Detect which cell encompasses the target text, then output its [X, Y] center coordinate. 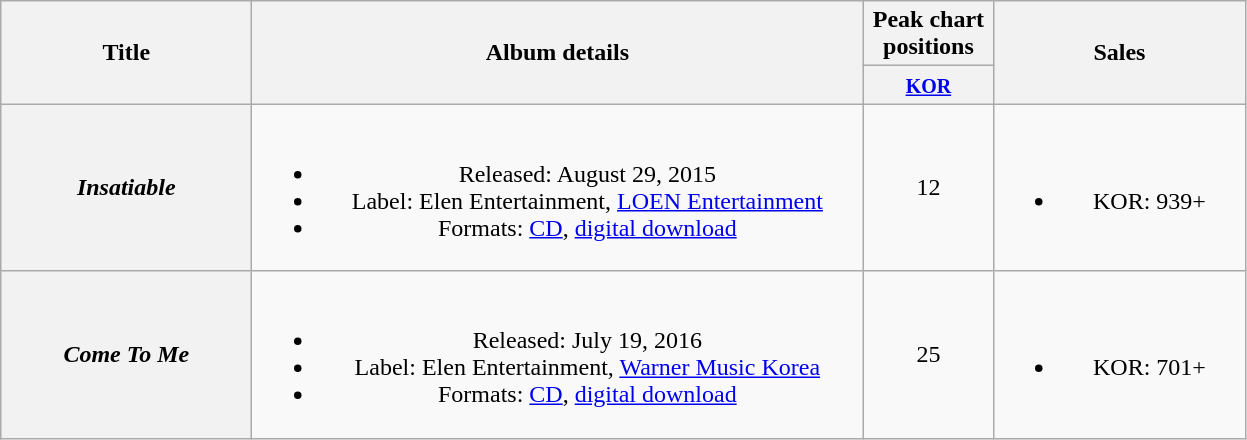
Sales [1120, 52]
25 [928, 354]
Come To Me [126, 354]
Album details [558, 52]
Released: July 19, 2016Label: Elen Entertainment, Warner Music KoreaFormats: CD, digital download [558, 354]
Title [126, 52]
KOR [928, 85]
Peak chart positions [928, 34]
KOR: 939+ [1120, 188]
12 [928, 188]
Insatiable [126, 188]
Released: August 29, 2015Label: Elen Entertainment, LOEN EntertainmentFormats: CD, digital download [558, 188]
KOR: 701+ [1120, 354]
